Locate the cell with the specified text and output its [X, Y] center coordinate. 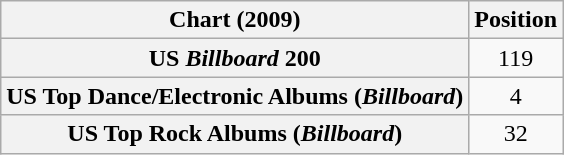
32 [516, 134]
US Top Dance/Electronic Albums (Billboard) [235, 96]
4 [516, 96]
Position [516, 20]
119 [516, 58]
US Top Rock Albums (Billboard) [235, 134]
Chart (2009) [235, 20]
US Billboard 200 [235, 58]
